Locate the cell with the specified text and output its (x, y) center coordinate. 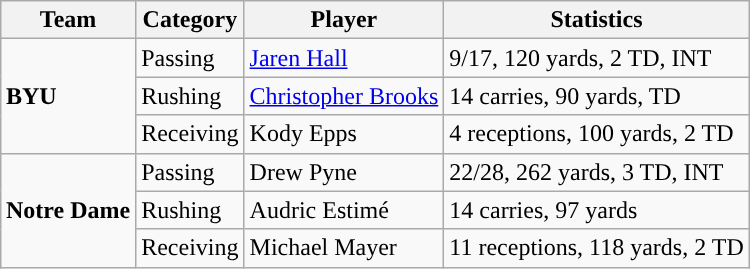
14 carries, 90 yards, TD (596, 96)
Notre Dame (68, 210)
Jaren Hall (344, 58)
Christopher Brooks (344, 96)
Statistics (596, 20)
11 receptions, 118 yards, 2 TD (596, 248)
22/28, 262 yards, 3 TD, INT (596, 172)
Player (344, 20)
Michael Mayer (344, 248)
Drew Pyne (344, 172)
Team (68, 20)
9/17, 120 yards, 2 TD, INT (596, 58)
4 receptions, 100 yards, 2 TD (596, 134)
14 carries, 97 yards (596, 210)
Category (190, 20)
Audric Estimé (344, 210)
BYU (68, 96)
Kody Epps (344, 134)
